Return the (x, y) coordinate for the center point of the cell that contains the specified text.  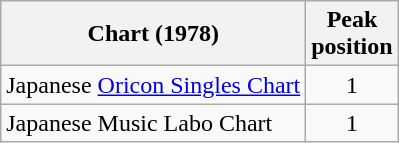
Peakposition (352, 34)
Chart (1978) (154, 34)
Japanese Oricon Singles Chart (154, 85)
Japanese Music Labo Chart (154, 123)
